Provide the (x, y) coordinate of the cell's center where the given text is located.  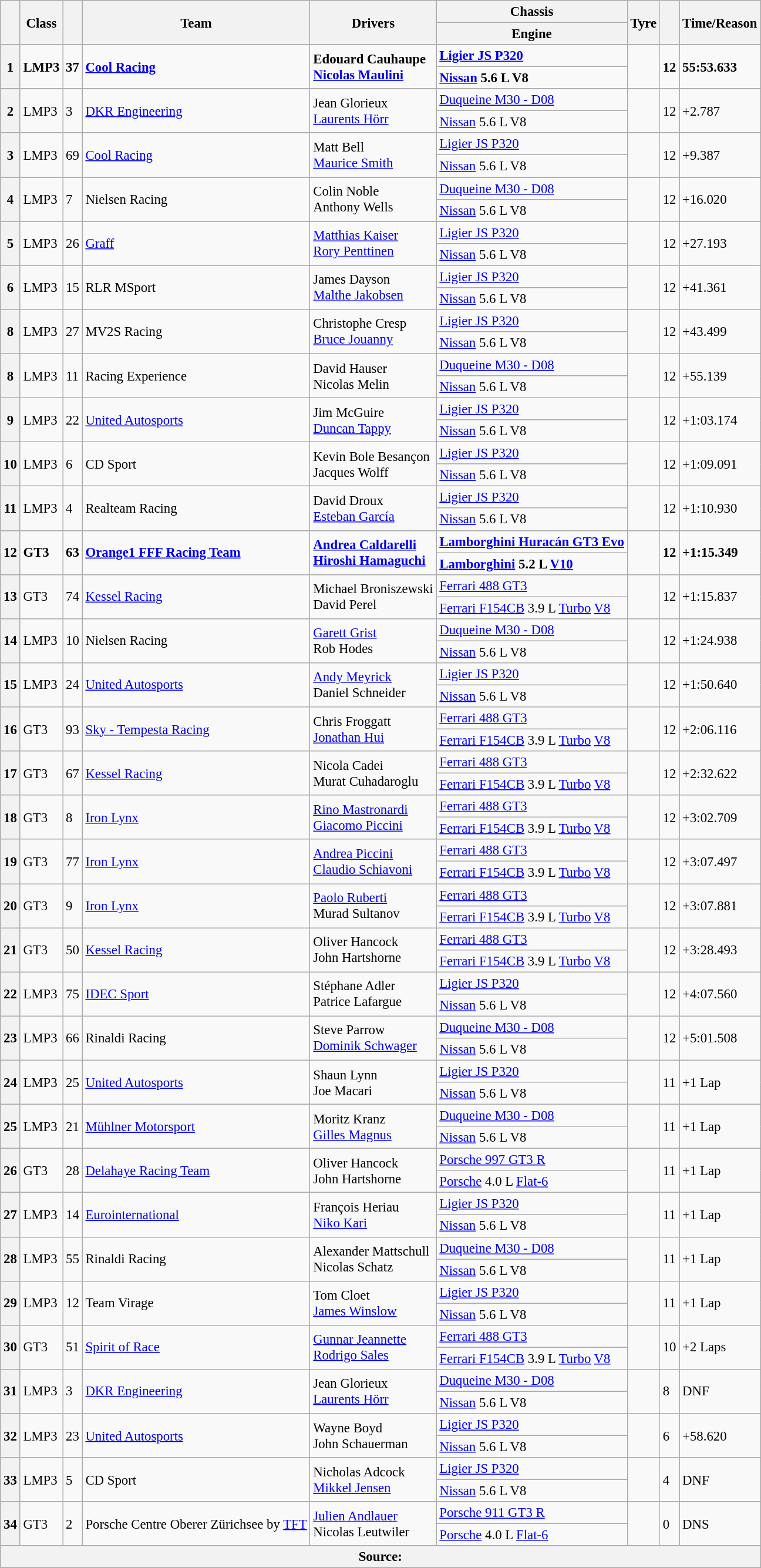
Jim McGuire Duncan Tappy (373, 420)
63 (73, 552)
1 (11, 67)
37 (73, 67)
Realteam Racing (196, 509)
Lamborghini Huracán GT3 Evo (532, 541)
+2:32.622 (720, 773)
+2 Laps (720, 1347)
17 (11, 773)
18 (11, 817)
Mühlner Motorsport (196, 1126)
32 (11, 1435)
Porsche 911 GT3 R (532, 1513)
Gunnar Jeannette Rodrigo Sales (373, 1347)
Kevin Bole Besançon Jacques Wolff (373, 464)
Sky - Tempesta Racing (196, 729)
+1:24.938 (720, 641)
Michael Broniszewski David Perel (373, 597)
0 (669, 1523)
16 (11, 729)
Shaun Lynn Joe Macari (373, 1082)
Wayne Boyd John Schauerman (373, 1435)
Nicola Cadei Murat Cuhadaroglu (373, 773)
75 (73, 994)
Chris Froggatt Jonathan Hui (373, 729)
+41.361 (720, 288)
Moritz Kranz Gilles Magnus (373, 1126)
20 (11, 906)
+16.020 (720, 200)
Graff (196, 243)
Colin Noble Anthony Wells (373, 200)
93 (73, 729)
Matt Bell Maurice Smith (373, 155)
55 (73, 1259)
Team Virage (196, 1303)
+3:07.881 (720, 906)
François Heriau Niko Kari (373, 1214)
Nicholas Adcock Mikkel Jensen (373, 1480)
Matthias Kaiser Rory Penttinen (373, 243)
Racing Experience (196, 376)
29 (11, 1303)
+55.139 (720, 376)
IDEC Sport (196, 994)
David Hauser Nicolas Melin (373, 376)
DNS (720, 1523)
MV2S Racing (196, 331)
+1:15.349 (720, 552)
34 (11, 1523)
+5:01.508 (720, 1038)
33 (11, 1480)
RLR MSport (196, 288)
Tyre (644, 22)
+9.387 (720, 155)
+1:15.837 (720, 597)
+2:06.116 (720, 729)
Time/Reason (720, 22)
50 (73, 950)
Paolo Ruberti Murad Sultanov (373, 906)
Spirit of Race (196, 1347)
Christophe Cresp Bruce Jouanny (373, 331)
Porsche 997 GT3 R (532, 1160)
Stéphane Adler Patrice Lafargue (373, 994)
Engine (532, 34)
Andrea Caldarelli Hiroshi Hamaguchi (373, 552)
+1:10.930 (720, 509)
Orange1 FFF Racing Team (196, 552)
James Dayson Malthe Jakobsen (373, 288)
Andy Meyrick Daniel Schneider (373, 685)
Edouard Cauhaupe Nicolas Maulini (373, 67)
+3:28.493 (720, 950)
55:53.633 (720, 67)
19 (11, 862)
+3:02.709 (720, 817)
31 (11, 1392)
Class (41, 22)
77 (73, 862)
Garett Grist Rob Hodes (373, 641)
7 (73, 200)
+58.620 (720, 1435)
51 (73, 1347)
74 (73, 597)
Alexander Mattschull Nicolas Schatz (373, 1259)
Team (196, 22)
Chassis (532, 12)
Rino Mastronardi Giacomo Piccini (373, 817)
Source: (380, 1557)
+1:03.174 (720, 420)
13 (11, 597)
66 (73, 1038)
+1:09.091 (720, 464)
69 (73, 155)
30 (11, 1347)
Steve Parrow Dominik Schwager (373, 1038)
Julien Andlauer Nicolas Leutwiler (373, 1523)
+2.787 (720, 110)
Andrea Piccini Claudio Schiavoni (373, 862)
Drivers (373, 22)
+4:07.560 (720, 994)
67 (73, 773)
Tom Cloet James Winslow (373, 1303)
Eurointernational (196, 1214)
David Droux Esteban García (373, 509)
+43.499 (720, 331)
Porsche Centre Oberer Zürichsee by TFT (196, 1523)
+3:07.497 (720, 862)
Delahaye Racing Team (196, 1171)
Lamborghini 5.2 L V10 (532, 564)
+1:50.640 (720, 685)
+27.193 (720, 243)
